Search for the cell housing the specified text and yield its [x, y] center coordinate. 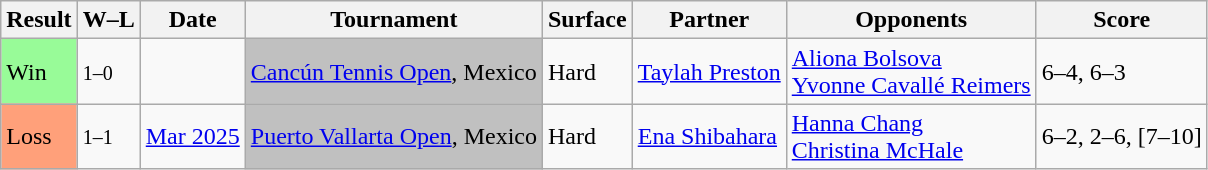
Aliona Bolsova Yvonne Cavallé Reimers [911, 72]
Puerto Vallarta Open, Mexico [394, 136]
Score [1122, 20]
Cancún Tennis Open, Mexico [394, 72]
Taylah Preston [709, 72]
Mar 2025 [192, 136]
Hanna Chang Christina McHale [911, 136]
Result [39, 20]
Partner [709, 20]
Ena Shibahara [709, 136]
Opponents [911, 20]
Tournament [394, 20]
Surface [587, 20]
1–0 [108, 72]
1–1 [108, 136]
Loss [39, 136]
W–L [108, 20]
6–2, 2–6, [7–10] [1122, 136]
Win [39, 72]
6–4, 6–3 [1122, 72]
Date [192, 20]
